Output the (x, y) coordinate of the center of the cell containing the given text.  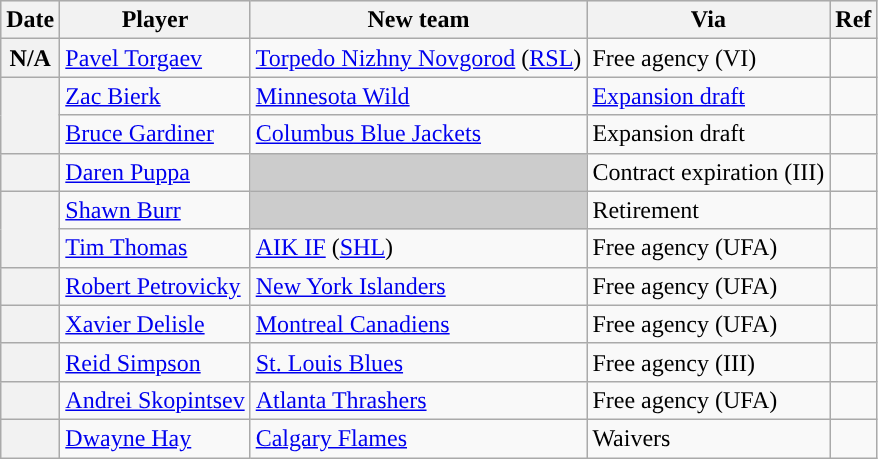
Xavier Delisle (155, 324)
Contract expiration (III) (708, 172)
Zac Bierk (155, 96)
Calgary Flames (418, 438)
Date (30, 20)
Minnesota Wild (418, 96)
N/A (30, 58)
St. Louis Blues (418, 362)
AIK IF (SHL) (418, 248)
Ref (854, 20)
Bruce Gardiner (155, 134)
Free agency (III) (708, 362)
Tim Thomas (155, 248)
Columbus Blue Jackets (418, 134)
Torpedo Nizhny Novgorod (RSL) (418, 58)
Retirement (708, 210)
Via (708, 20)
Daren Puppa (155, 172)
Andrei Skopintsev (155, 400)
Reid Simpson (155, 362)
Shawn Burr (155, 210)
Montreal Canadiens (418, 324)
New York Islanders (418, 286)
New team (418, 20)
Free agency (VI) (708, 58)
Pavel Torgaev (155, 58)
Dwayne Hay (155, 438)
Atlanta Thrashers (418, 400)
Player (155, 20)
Robert Petrovicky (155, 286)
Waivers (708, 438)
